Provide the (X, Y) coordinate of the cell's center where the given text is located.  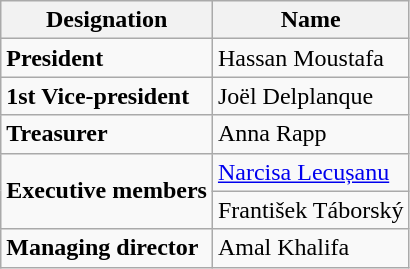
Anna Rapp (310, 134)
Managing director (107, 248)
Narcisa Lecușanu (310, 172)
Name (310, 20)
Executive members (107, 191)
Amal Khalifa (310, 248)
Hassan Moustafa (310, 58)
1st Vice-president (107, 96)
Treasurer (107, 134)
František Táborský (310, 210)
President (107, 58)
Designation (107, 20)
Joël Delplanque (310, 96)
